Detect which cell encompasses the target text, then output its [x, y] center coordinate. 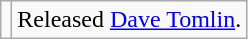
Released Dave Tomlin. [130, 20]
